Detect which cell encompasses the target text, then output its (X, Y) center coordinate. 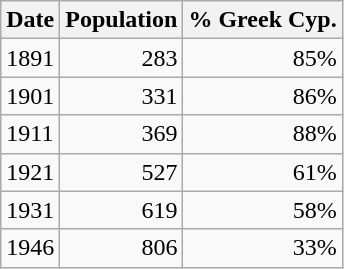
88% (262, 134)
331 (122, 96)
1921 (30, 172)
86% (262, 96)
1891 (30, 58)
1911 (30, 134)
283 (122, 58)
1931 (30, 210)
85% (262, 58)
% Greek Cyp. (262, 20)
1946 (30, 248)
61% (262, 172)
Population (122, 20)
806 (122, 248)
1901 (30, 96)
58% (262, 210)
527 (122, 172)
Date (30, 20)
33% (262, 248)
369 (122, 134)
619 (122, 210)
